Pinpoint the cell where the given text exists, returning its [X, Y] midpoint coordinate. 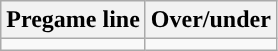
Pregame line [74, 20]
Over/under [210, 20]
